Output the (X, Y) coordinate of the center of the cell containing the given text.  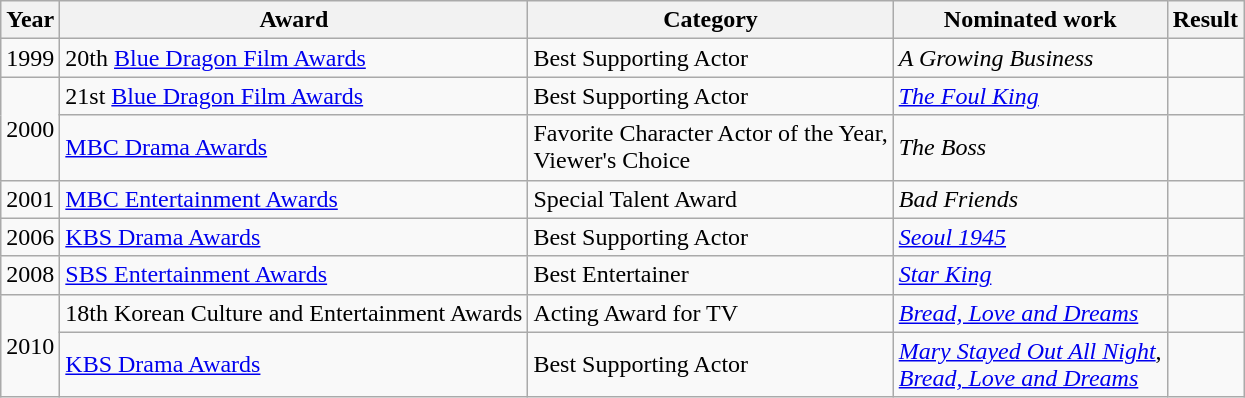
Favorite Character Actor of the Year, Viewer's Choice (710, 148)
Acting Award for TV (710, 313)
Bad Friends (1030, 199)
2010 (30, 346)
20th Blue Dragon Film Awards (294, 58)
Mary Stayed Out All Night, Bread, Love and Dreams (1030, 364)
21st Blue Dragon Film Awards (294, 96)
The Foul King (1030, 96)
The Boss (1030, 148)
Star King (1030, 275)
2006 (30, 237)
A Growing Business (1030, 58)
Category (710, 20)
SBS Entertainment Awards (294, 275)
Nominated work (1030, 20)
Seoul 1945 (1030, 237)
MBC Drama Awards (294, 148)
Bread, Love and Dreams (1030, 313)
Award (294, 20)
2008 (30, 275)
18th Korean Culture and Entertainment Awards (294, 313)
Year (30, 20)
2000 (30, 128)
2001 (30, 199)
MBC Entertainment Awards (294, 199)
Result (1205, 20)
Special Talent Award (710, 199)
1999 (30, 58)
Best Entertainer (710, 275)
